Capture the cell that displays the provided text and extract its [x, y] central coordinate. 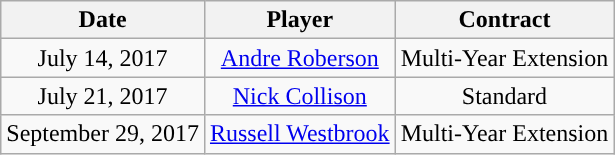
Contract [504, 20]
July 21, 2017 [103, 96]
Player [300, 20]
September 29, 2017 [103, 134]
Andre Roberson [300, 58]
Standard [504, 96]
Date [103, 20]
July 14, 2017 [103, 58]
Nick Collison [300, 96]
Russell Westbrook [300, 134]
